Find where the given text appears and provide that cell's center as [X, Y] coordinate. 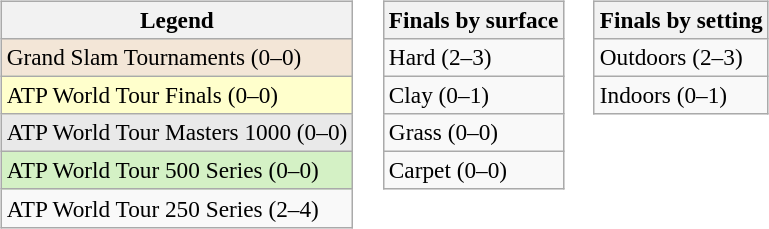
ATP World Tour 500 Series (0–0) [176, 171]
Grand Slam Tournaments (0–0) [176, 57]
Finals by setting [681, 20]
ATP World Tour Finals (0–0) [176, 95]
ATP World Tour Masters 1000 (0–0) [176, 133]
Outdoors (2–3) [681, 57]
Hard (2–3) [473, 57]
Grass (0–0) [473, 133]
ATP World Tour 250 Series (2–4) [176, 208]
Carpet (0–0) [473, 171]
Legend [176, 20]
Clay (0–1) [473, 95]
Finals by surface [473, 20]
Indoors (0–1) [681, 95]
